Pinpoint the cell where the given text exists, returning its [X, Y] midpoint coordinate. 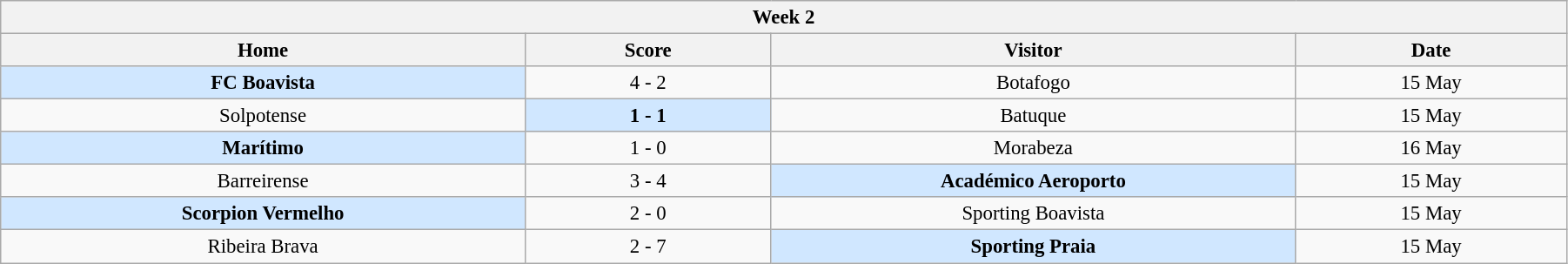
1 - 1 [647, 116]
Scorpion Vermelho [263, 213]
1 - 0 [647, 148]
Morabeza [1034, 148]
Sporting Praia [1034, 247]
2 - 7 [647, 247]
Académico Aeroporto [1034, 181]
Date [1431, 51]
3 - 4 [647, 181]
Visitor [1034, 51]
Marítimo [263, 148]
Home [263, 51]
Ribeira Brava [263, 247]
FC Boavista [263, 83]
Week 2 [784, 17]
Barreirense [263, 181]
16 May [1431, 148]
2 - 0 [647, 213]
Botafogo [1034, 83]
Sporting Boavista [1034, 213]
Batuque [1034, 116]
Score [647, 51]
Solpotense [263, 116]
4 - 2 [647, 83]
